Determine the [X, Y] coordinate at the center of the cell enclosing the given text.  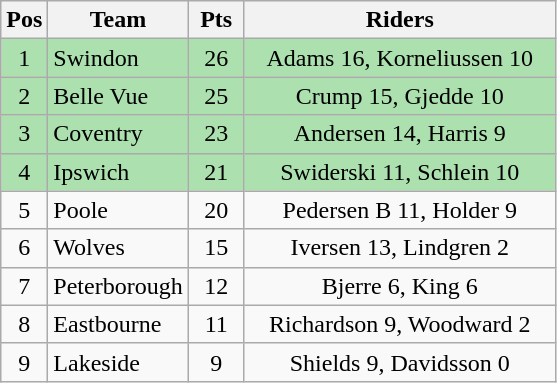
11 [216, 324]
Pedersen B 11, Holder 9 [400, 210]
5 [24, 210]
12 [216, 286]
8 [24, 324]
21 [216, 172]
Poole [118, 210]
Peterborough [118, 286]
Swiderski 11, Schlein 10 [400, 172]
Pts [216, 20]
Crump 15, Gjedde 10 [400, 96]
20 [216, 210]
Wolves [118, 248]
23 [216, 134]
25 [216, 96]
Pos [24, 20]
3 [24, 134]
7 [24, 286]
Ipswich [118, 172]
Iversen 13, Lindgren 2 [400, 248]
26 [216, 58]
Team [118, 20]
Belle Vue [118, 96]
Swindon [118, 58]
Shields 9, Davidsson 0 [400, 362]
Richardson 9, Woodward 2 [400, 324]
4 [24, 172]
Bjerre 6, King 6 [400, 286]
Lakeside [118, 362]
6 [24, 248]
Andersen 14, Harris 9 [400, 134]
2 [24, 96]
Coventry [118, 134]
1 [24, 58]
Riders [400, 20]
15 [216, 248]
Adams 16, Korneliussen 10 [400, 58]
Eastbourne [118, 324]
